From the cell containing the given text, extract its center point as [X, Y] coordinate. 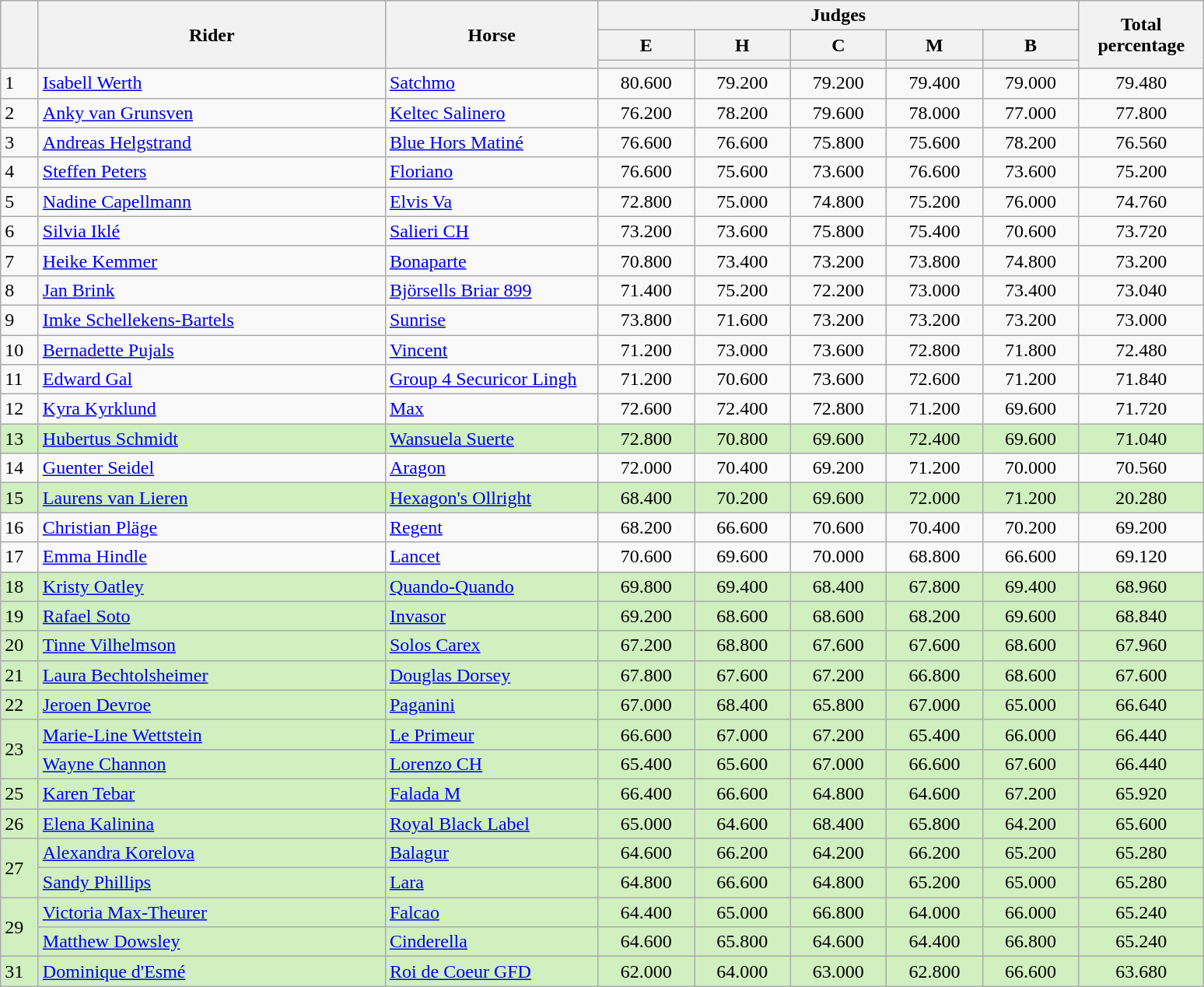
Guenter Seidel [212, 468]
31 [20, 971]
Kyra Kyrklund [212, 409]
25 [20, 793]
Quando-Quando [492, 586]
Matthew Dowsley [212, 942]
Total percentage [1142, 34]
Royal Black Label [492, 824]
19 [20, 616]
69.800 [646, 586]
Karen Tebar [212, 793]
Invasor [492, 616]
Björsells Briar 899 [492, 290]
Blue Hors Matiné [492, 142]
4 [20, 172]
Judges [838, 16]
Bonaparte [492, 261]
78.000 [935, 113]
Laura Bechtolsheimer [212, 675]
Marie-Line Wettstein [212, 734]
Hexagon's Ollright [492, 498]
Satchmo [492, 83]
77.000 [1031, 113]
79.600 [838, 113]
77.800 [1142, 113]
7 [20, 261]
Sunrise [492, 320]
6 [20, 231]
Elvis Va [492, 201]
73.720 [1142, 231]
79.480 [1142, 83]
Hubertus Schmidt [212, 439]
66.640 [1142, 705]
Le Primeur [492, 734]
8 [20, 290]
76.000 [1031, 201]
Jeroen Devroe [212, 705]
62.000 [646, 971]
Bernadette Pujals [212, 349]
H [742, 45]
20 [20, 646]
Max [492, 409]
15 [20, 498]
13 [20, 439]
68.960 [1142, 586]
3 [20, 142]
26 [20, 824]
Heike Kemmer [212, 261]
80.600 [646, 83]
Anky van Grunsven [212, 113]
Rider [212, 34]
17 [20, 557]
63.680 [1142, 971]
16 [20, 527]
75.000 [742, 201]
76.200 [646, 113]
Dominique d'Esmé [212, 971]
B [1031, 45]
Imke Schellekens-Bartels [212, 320]
Edward Gal [212, 380]
27 [20, 868]
Roi de Coeur GFD [492, 971]
Emma Hindle [212, 557]
Floriano [492, 172]
1 [20, 83]
Keltec Salinero [492, 113]
63.000 [838, 971]
71.400 [646, 290]
29 [20, 927]
21 [20, 675]
75.400 [935, 231]
Lara [492, 883]
Sandy Phillips [212, 883]
67.960 [1142, 646]
65.920 [1142, 793]
Silvia Iklé [212, 231]
Christian Pläge [212, 527]
79.400 [935, 83]
71.040 [1142, 439]
Solos Carex [492, 646]
72.480 [1142, 349]
Isabell Werth [212, 83]
Falada M [492, 793]
72.200 [838, 290]
11 [20, 380]
Victoria Max-Theurer [212, 912]
68.840 [1142, 616]
Nadine Capellmann [212, 201]
Jan Brink [212, 290]
Douglas Dorsey [492, 675]
Balagur [492, 853]
71.800 [1031, 349]
Cinderella [492, 942]
62.800 [935, 971]
Elena Kalinina [212, 824]
Regent [492, 527]
Salieri CH [492, 231]
2 [20, 113]
22 [20, 705]
Horse [492, 34]
79.000 [1031, 83]
C [838, 45]
Andreas Helgstrand [212, 142]
12 [20, 409]
Lancet [492, 557]
Steffen Peters [212, 172]
14 [20, 468]
Rafael Soto [212, 616]
Wansuela Suerte [492, 439]
Lorenzo CH [492, 764]
Kristy Oatley [212, 586]
71.600 [742, 320]
74.760 [1142, 201]
71.720 [1142, 409]
18 [20, 586]
Group 4 Securicor Lingh [492, 380]
73.040 [1142, 290]
Falcao [492, 912]
M [935, 45]
9 [20, 320]
71.840 [1142, 380]
70.560 [1142, 468]
E [646, 45]
Alexandra Korelova [212, 853]
69.120 [1142, 557]
Aragon [492, 468]
Vincent [492, 349]
23 [20, 749]
Wayne Channon [212, 764]
5 [20, 201]
Paganini [492, 705]
Laurens van Lieren [212, 498]
76.560 [1142, 142]
Tinne Vilhelmson [212, 646]
66.400 [646, 793]
10 [20, 349]
20.280 [1142, 498]
